Find where the given text appears and provide that cell's center as (x, y) coordinate. 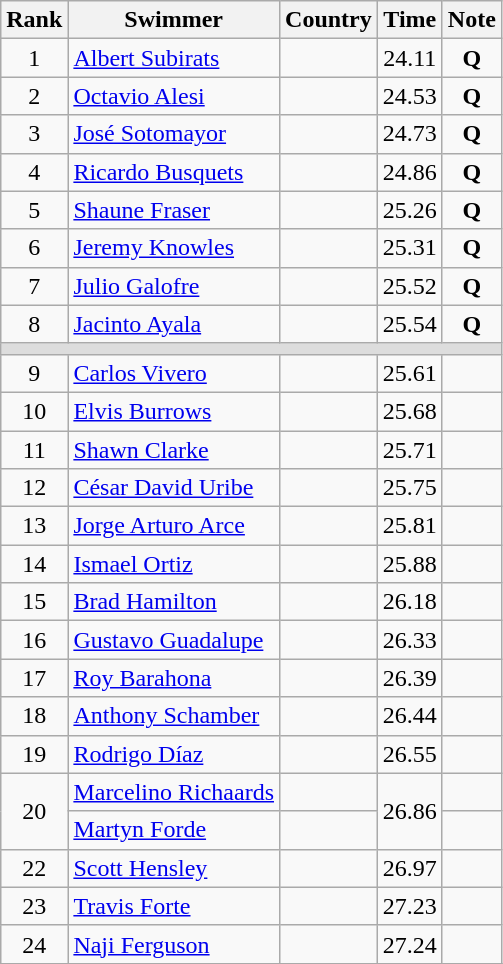
6 (34, 248)
9 (34, 373)
Brad Hamilton (174, 602)
3 (34, 134)
Rodrigo Díaz (174, 754)
25.31 (410, 248)
25.75 (410, 488)
7 (34, 286)
26.39 (410, 678)
17 (34, 678)
26.55 (410, 754)
Note (472, 20)
Anthony Schamber (174, 716)
15 (34, 602)
Marcelino Richaards (174, 792)
Martyn Forde (174, 830)
César David Uribe (174, 488)
25.71 (410, 449)
Jacinto Ayala (174, 324)
Rank (34, 20)
24.73 (410, 134)
Swimmer (174, 20)
24.11 (410, 58)
Albert Subirats (174, 58)
24 (34, 944)
Gustavo Guadalupe (174, 640)
Jorge Arturo Arce (174, 526)
Elvis Burrows (174, 411)
27.24 (410, 944)
26.33 (410, 640)
12 (34, 488)
26.86 (410, 811)
8 (34, 324)
1 (34, 58)
11 (34, 449)
22 (34, 868)
20 (34, 811)
Jeremy Knowles (174, 248)
Octavio Alesi (174, 96)
2 (34, 96)
19 (34, 754)
Country (329, 20)
18 (34, 716)
24.53 (410, 96)
24.86 (410, 172)
25.88 (410, 564)
Travis Forte (174, 906)
Julio Galofre (174, 286)
Scott Hensley (174, 868)
5 (34, 210)
Time (410, 20)
14 (34, 564)
Roy Barahona (174, 678)
10 (34, 411)
27.23 (410, 906)
José Sotomayor (174, 134)
23 (34, 906)
13 (34, 526)
25.81 (410, 526)
26.44 (410, 716)
Ricardo Busquets (174, 172)
Naji Ferguson (174, 944)
16 (34, 640)
25.68 (410, 411)
Shaune Fraser (174, 210)
26.18 (410, 602)
25.26 (410, 210)
25.61 (410, 373)
25.54 (410, 324)
4 (34, 172)
Shawn Clarke (174, 449)
26.97 (410, 868)
25.52 (410, 286)
Ismael Ortiz (174, 564)
Carlos Vivero (174, 373)
